Output the [x, y] coordinate of the center of the cell containing the given text.  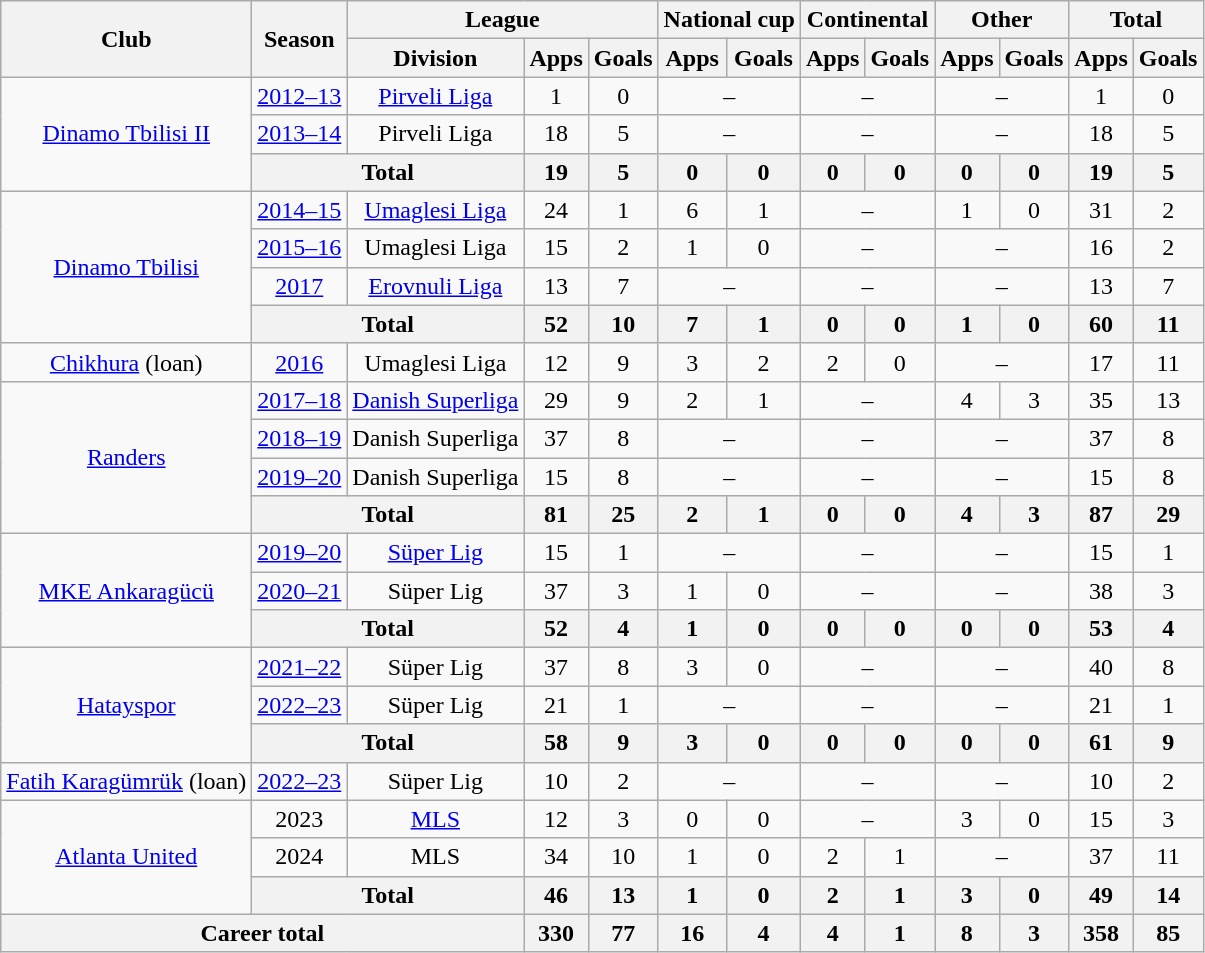
Atlanta United [126, 857]
2017–18 [300, 400]
24 [556, 210]
Randers [126, 457]
2013–14 [300, 134]
Other [1002, 20]
Continental [867, 20]
6 [692, 210]
League [502, 20]
40 [1101, 667]
38 [1101, 591]
58 [556, 743]
2017 [300, 286]
60 [1101, 324]
358 [1101, 933]
Fatih Karagümrük (loan) [126, 781]
85 [1168, 933]
Erovnuli Liga [436, 286]
MKE Ankaragücü [126, 591]
2020–21 [300, 591]
Season [300, 39]
Hatayspor [126, 705]
2018–19 [300, 438]
2023 [300, 819]
2014–15 [300, 210]
77 [623, 933]
31 [1101, 210]
14 [1168, 895]
34 [556, 857]
Division [436, 58]
49 [1101, 895]
2016 [300, 362]
35 [1101, 400]
87 [1101, 515]
53 [1101, 629]
2012–13 [300, 96]
National cup [729, 20]
81 [556, 515]
25 [623, 515]
Dinamo Tbilisi [126, 267]
2015–16 [300, 248]
61 [1101, 743]
330 [556, 933]
Club [126, 39]
Dinamo Tbilisi II [126, 134]
2021–22 [300, 667]
46 [556, 895]
2024 [300, 857]
17 [1101, 362]
Career total [262, 933]
Chikhura (loan) [126, 362]
